Locate the cell with the specified text and output its [X, Y] center coordinate. 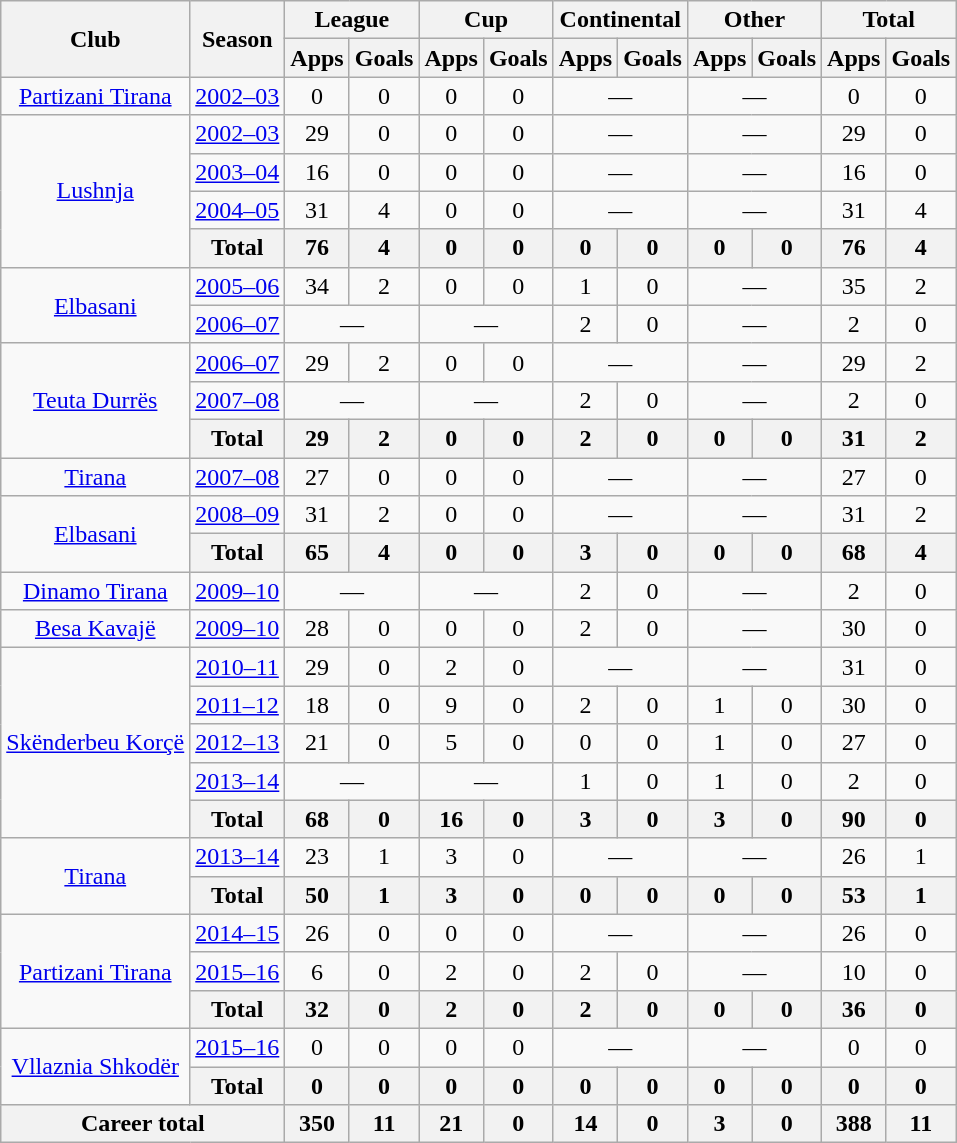
2010–11 [238, 667]
23 [317, 857]
50 [317, 895]
18 [317, 705]
Dinamo Tirana [96, 591]
2012–13 [238, 743]
Skënderbeu Korçë [96, 743]
Lushnja [96, 191]
5 [451, 743]
32 [317, 1009]
Club [96, 39]
2004–05 [238, 210]
2003–04 [238, 172]
Career total [143, 1124]
Season [238, 39]
Continental [620, 20]
53 [854, 895]
2008–09 [238, 515]
28 [317, 629]
10 [854, 971]
League [352, 20]
Vllaznia Shkodër [96, 1066]
90 [854, 819]
14 [585, 1124]
350 [317, 1124]
Teuta Durrës [96, 400]
36 [854, 1009]
2011–12 [238, 705]
Other [754, 20]
35 [854, 286]
2005–06 [238, 286]
9 [451, 705]
34 [317, 286]
Besa Kavajë [96, 629]
6 [317, 971]
388 [854, 1124]
Cup [486, 20]
65 [317, 553]
2014–15 [238, 933]
